Pinpoint the cell where the given text exists, returning its [x, y] midpoint coordinate. 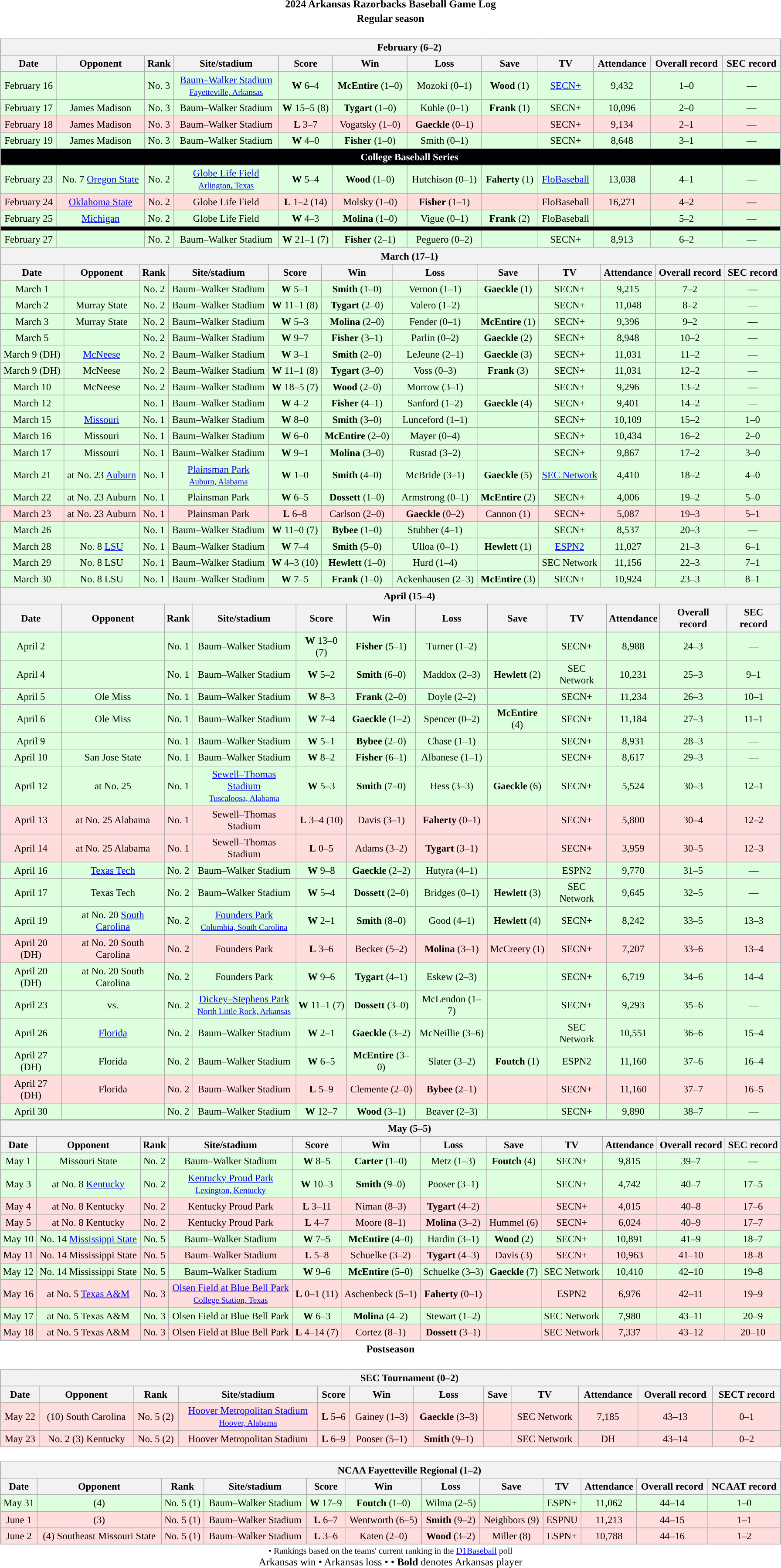
April 14 [31, 848]
Tygart (4–3) [453, 1255]
9,215 [628, 289]
33–6 [693, 949]
Fisher (1–0) [370, 141]
March 21 [32, 475]
5,524 [633, 786]
8,948 [628, 338]
Gaeckle (3–2) [381, 1033]
April 19 [31, 921]
36–6 [693, 1033]
17–5 [753, 1184]
Davis (3–1) [381, 820]
McEntire (2) [508, 497]
Cortez (8–1) [381, 1332]
7,207 [633, 949]
17–6 [753, 1206]
March 28 [32, 546]
McEntire (5–0) [381, 1271]
(4) Southeast Missouri State [99, 1536]
February 25 [29, 218]
March 22 [32, 497]
Wood (1) [510, 85]
Peguero (0–2) [445, 239]
W 11–0 (7) [295, 530]
Chase (1–1) [452, 741]
April 5 [31, 697]
5–0 [752, 497]
May 5 [18, 1222]
35–6 [693, 1005]
Vigue (0–1) [445, 218]
March 3 [32, 321]
44–15 [672, 1520]
March 17 [32, 453]
3–0 [752, 453]
7–2 [690, 289]
0–1 [747, 1416]
June 2 [19, 1536]
McEntire (4) [517, 719]
16–2 [690, 436]
March 5 [32, 338]
5–1 [752, 514]
Wood (2) [513, 1239]
April 26 [31, 1033]
May 31 [19, 1503]
W 21–1 (7) [305, 239]
(4) [99, 1503]
April 30 [31, 1112]
W 13–0 (7) [321, 646]
10,096 [622, 108]
9,296 [628, 387]
Stubber (4–1) [435, 530]
Missouri State [88, 1161]
Stewart (1–2) [453, 1316]
W 4–3 (10) [295, 563]
Olsen Field at Blue Bell ParkCollege Station, Texas [231, 1294]
3–1 [687, 141]
8,537 [628, 530]
19–2 [690, 497]
8,648 [622, 141]
27–3 [693, 719]
7–1 [752, 563]
March 26 [32, 530]
Mozoki (0–1) [445, 85]
20–9 [753, 1316]
Molina (3–2) [453, 1222]
Gaeckle (1) [508, 289]
W 9–1 [295, 453]
Maddox (2–3) [452, 674]
W 4–0 [305, 141]
May 4 [18, 1206]
Sewell–Thomas StadiumTuscaloosa, Alabama [244, 786]
44–14 [672, 1503]
Adams (3–2) [381, 848]
19–3 [690, 514]
L 5–6 [334, 1416]
9,867 [628, 453]
Dossett (3–1) [453, 1332]
39–7 [691, 1161]
February 23 [29, 179]
Slater (3–2) [452, 1061]
0–2 [747, 1439]
26–3 [693, 697]
L 0–1 (11) [317, 1294]
February 17 [29, 108]
Tygart (3–0) [357, 371]
Gaeckle (4) [508, 403]
Tygart (2–0) [357, 305]
Hewlett (4) [517, 921]
40–9 [691, 1222]
Turner (1–2) [452, 646]
Founders ParkColumbia, South Carolina [244, 921]
Fisher (3–1) [357, 338]
McEntire (2–0) [357, 436]
McLendon (1–7) [452, 1005]
March 1 [32, 289]
L 0–5 [321, 848]
W 3–1 [295, 354]
W 5–2 [321, 674]
4–1 [687, 179]
SEC Tournament (0–2) [390, 1378]
W 4–2 [295, 403]
Carter (1–0) [381, 1161]
10,109 [628, 420]
37–7 [693, 1090]
11–1 [754, 719]
Schuelke (3–2) [381, 1255]
10,551 [633, 1033]
17–2 [690, 453]
Plainsman ParkAuburn, Alabama [218, 475]
Neighbors (9) [512, 1520]
11,234 [633, 697]
Fender (0–1) [435, 321]
20–10 [753, 1332]
22–3 [690, 563]
9,890 [633, 1112]
W 6–0 [295, 436]
Gaeckle (1–2) [381, 719]
24–3 [693, 646]
Good (4–1) [452, 921]
Gaeckle (0–1) [445, 125]
6–2 [687, 239]
Bybee (2–1) [452, 1090]
Wood (3–1) [381, 1112]
43–14 [675, 1439]
1–1 [744, 1520]
Smith (0–1) [445, 141]
1–2 [744, 1536]
Moore (8–1) [381, 1222]
vs. [113, 1005]
Wood (1–0) [370, 179]
(10) South Carolina [86, 1416]
4,006 [628, 497]
5–2 [687, 218]
33–5 [693, 921]
18–2 [690, 475]
Hardin (3–1) [453, 1239]
Bybee (2–0) [381, 741]
Dossett (3–0) [381, 1005]
Pooser (3–1) [453, 1184]
April 13 [31, 820]
Niman (8–3) [381, 1206]
Mayer (0–4) [435, 436]
Beaver (2–3) [452, 1112]
30–3 [693, 786]
Gaeckle (7) [513, 1271]
Dickey–Stephens ParkNorth Little Rock, Arkansas [244, 1005]
W 6–4 [305, 85]
13–2 [690, 387]
Oklahoma State [101, 202]
DH [608, 1439]
42–10 [691, 1271]
L 3–4 (10) [321, 820]
Becker (5–2) [381, 949]
Smith (5–0) [357, 546]
W 9–7 [295, 338]
Vernon (1–1) [435, 289]
February 16 [29, 85]
8,931 [633, 741]
Smith (3–0) [357, 420]
8,913 [622, 239]
No. 2 (3) Kentucky [86, 1439]
W 6–3 [317, 1316]
13–4 [754, 949]
W 12–7 [321, 1112]
11–2 [690, 354]
Cannon (1) [508, 514]
7,980 [629, 1316]
W 18–5 (7) [295, 387]
4,410 [628, 475]
May 12 [18, 1271]
Dossett (1–0) [357, 497]
19–9 [753, 1294]
Wentworth (6–5) [384, 1520]
10,891 [629, 1239]
Lunceford (1–1) [435, 420]
11,027 [628, 546]
15–2 [690, 420]
February 27 [29, 239]
Metz (1–3) [453, 1161]
McEntire (1) [508, 321]
March 10 [32, 387]
W 9–8 [321, 870]
L 1–2 (14) [305, 202]
May 23 [20, 1439]
Rustad (3–2) [435, 453]
14–4 [754, 977]
9,293 [633, 1005]
Miller (8) [512, 1536]
Smith (9–0) [381, 1184]
McNeillie (3–6) [452, 1033]
Fisher (1–1) [445, 202]
March 15 [32, 420]
W 11–1 (7) [321, 1005]
Molina (3–1) [452, 949]
at No. 25 [113, 786]
Hutchison (0–1) [445, 179]
SECT record [747, 1394]
5,087 [628, 514]
Gaeckle (6) [517, 786]
Bybee (1–0) [357, 530]
Smith (7–0) [381, 786]
Clemente (2–0) [381, 1090]
April (15–4) [390, 596]
W 10–3 [317, 1184]
L 3–7 [305, 125]
19–8 [753, 1271]
May 3 [18, 1184]
Davis (3) [513, 1255]
Fisher (5–1) [381, 646]
14–2 [690, 403]
L 6–8 [295, 514]
11,048 [628, 305]
9–2 [690, 321]
Ulloa (0–1) [435, 546]
Smith (8–0) [381, 921]
4,742 [629, 1184]
20–3 [690, 530]
23–3 [690, 579]
Gaeckle (2) [508, 338]
10–2 [690, 338]
May 22 [20, 1416]
Smith (1–0) [357, 289]
McEntire (3) [508, 579]
No. 7 Oregon State [101, 179]
37–6 [693, 1061]
4–2 [687, 202]
W 4–3 [305, 218]
32–5 [693, 892]
Smith (9–2) [451, 1520]
Armstrong (0–1) [435, 497]
Katen (2–0) [384, 1536]
9,401 [628, 403]
Foutch (1–0) [384, 1503]
Wood (3–2) [451, 1536]
L 6–9 [334, 1439]
McBride (3–1) [435, 475]
9,432 [622, 85]
6,024 [629, 1222]
41–9 [691, 1239]
Aschenbeck (5–1) [381, 1294]
Frank (1–0) [357, 579]
13–3 [754, 921]
Hewlett (3) [517, 892]
L 5–8 [317, 1255]
February 24 [29, 202]
W 15–5 (8) [305, 108]
Spencer (0–2) [452, 719]
Tygart (4–2) [453, 1206]
41–10 [691, 1255]
Hewlett (2) [517, 674]
L 3–11 [317, 1206]
Schuelke (3–3) [453, 1271]
February 18 [29, 125]
Frank (2) [510, 218]
June 1 [19, 1520]
May 1 [18, 1161]
McEntire (4–0) [381, 1239]
Parlin (0–2) [435, 338]
Hewlett (1–0) [357, 563]
9,815 [629, 1161]
LeJeune (2–1) [435, 354]
Molina (1–0) [370, 218]
April 10 [31, 757]
10,788 [609, 1536]
Wilma (2–5) [451, 1503]
Gaeckle (3) [508, 354]
(3) [99, 1520]
8–1 [752, 579]
Tygart (4–1) [381, 977]
Wood (2–0) [357, 387]
Molina (4–2) [381, 1316]
May (5–5) [390, 1129]
College Baseball Series [390, 157]
Kentucky Proud ParkLexington, Kentucky [231, 1184]
May 16 [18, 1294]
9,645 [633, 892]
7,337 [629, 1332]
10,434 [628, 436]
7,185 [608, 1416]
Sanford (1–2) [435, 403]
10,924 [628, 579]
McCreery (1) [517, 949]
6,719 [633, 977]
Fisher (6–1) [381, 757]
L 4–14 (7) [317, 1332]
Gaeckle (0–2) [435, 514]
11,156 [628, 563]
May 17 [18, 1316]
April 2 [31, 646]
March 2 [32, 305]
Bridges (0–1) [452, 892]
W 17–9 [326, 1503]
11,184 [633, 719]
40–7 [691, 1184]
Frank (1) [510, 108]
11,213 [609, 1520]
18–8 [753, 1255]
Smith (2–0) [357, 354]
Smith (9–1) [449, 1439]
42–11 [691, 1294]
February 19 [29, 141]
28–3 [693, 741]
Faherty (1) [510, 179]
Hewlett (1) [508, 546]
12–3 [754, 848]
Vogatsky (1–0) [370, 125]
15–4 [754, 1033]
Doyle (2–2) [452, 697]
March 30 [32, 579]
NCAA Fayetteville Regional (1–2) [390, 1470]
21–3 [690, 546]
Gaeckle (3–3) [449, 1416]
16,271 [622, 202]
W 1–0 [295, 475]
W 8–5 [317, 1161]
Molina (3–0) [357, 453]
Eskew (2–3) [452, 977]
Gaeckle (5) [508, 475]
April 6 [31, 719]
May 11 [18, 1255]
38–7 [693, 1112]
Frank (3) [508, 371]
6,976 [629, 1294]
Ackenhausen (2–3) [435, 579]
3,959 [633, 848]
Foutch (4) [513, 1161]
April 16 [31, 870]
10,410 [629, 1271]
Fisher (4–1) [357, 403]
Fisher (2–1) [370, 239]
Tygart (3–1) [452, 848]
Hoover Metropolitan Stadium [248, 1439]
Tygart (1–0) [370, 108]
Morrow (3–1) [435, 387]
Hoover Metropolitan StadiumHoover, Alabama [248, 1416]
San Jose State [113, 757]
31–5 [693, 870]
44–16 [672, 1536]
8,617 [633, 757]
March 12 [32, 403]
Dossett (2–0) [381, 892]
Voss (0–3) [435, 371]
16–5 [754, 1090]
5,800 [633, 820]
Albanese (1–1) [452, 757]
40–8 [691, 1206]
Molsky (1–0) [370, 202]
Smith (4–0) [357, 475]
43–11 [691, 1316]
February (6–2) [390, 47]
April 17 [31, 892]
6–1 [752, 546]
W 8–2 [321, 757]
NCAAT record [744, 1487]
9–1 [754, 674]
11,062 [609, 1503]
13,038 [622, 179]
W 8–0 [295, 420]
March 16 [32, 436]
9,770 [633, 870]
30–4 [693, 820]
8–2 [690, 305]
8,242 [633, 921]
L 6–7 [326, 1520]
April 12 [31, 786]
Hurd (1–4) [435, 563]
34–6 [693, 977]
10,963 [629, 1255]
Pooser (5–1) [382, 1439]
Michigan [101, 218]
30–5 [693, 848]
10,231 [633, 674]
9,396 [628, 321]
Gainey (1–3) [382, 1416]
Valero (1–2) [435, 305]
March (17–1) [390, 256]
Globe Life FieldArlington, Texas [226, 179]
Hess (3–3) [452, 786]
L 4–7 [317, 1222]
April 9 [31, 741]
April 23 [31, 1005]
16–4 [754, 1061]
Carlson (2–0) [357, 514]
Molina (2–0) [357, 321]
43–13 [675, 1416]
12–1 [754, 786]
Smith (6–0) [381, 674]
March 29 [32, 563]
May 10 [18, 1239]
17–7 [753, 1222]
Hutyra (4–1) [452, 870]
4,015 [629, 1206]
ESPNU [562, 1520]
McEntire (1–0) [370, 85]
Hummel (6) [513, 1222]
18–7 [753, 1239]
Foutch (1) [517, 1061]
L 5–9 [321, 1090]
9,134 [622, 125]
Gaeckle (2–2) [381, 870]
10–1 [754, 697]
25–3 [693, 674]
March 23 [32, 514]
8,988 [633, 646]
April 4 [31, 674]
4–0 [752, 475]
Baum–Walker StadiumFayetteville, Arkansas [226, 85]
43–12 [691, 1332]
May 18 [18, 1332]
Kuhle (0–1) [445, 108]
McEntire (3–0) [381, 1061]
Frank (2–0) [381, 697]
2–1 [687, 125]
29–3 [693, 757]
W 8–3 [321, 697]
